Detect which cell encompasses the target text, then output its (X, Y) center coordinate. 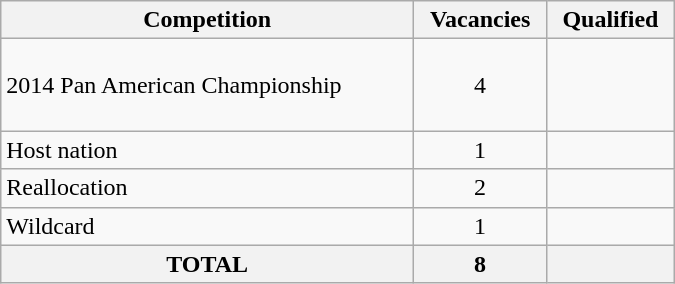
Host nation (208, 150)
2 (480, 188)
Wildcard (208, 226)
Qualified (611, 20)
2014 Pan American Championship (208, 85)
Vacancies (480, 20)
Competition (208, 20)
Reallocation (208, 188)
TOTAL (208, 264)
4 (480, 85)
8 (480, 264)
